Provide the [x, y] coordinate of the cell's center where the given text is located.  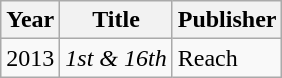
Year [30, 20]
1st & 16th [116, 58]
Publisher [227, 20]
Reach [227, 58]
2013 [30, 58]
Title [116, 20]
